Output the [x, y] coordinate of the center of the cell containing the given text.  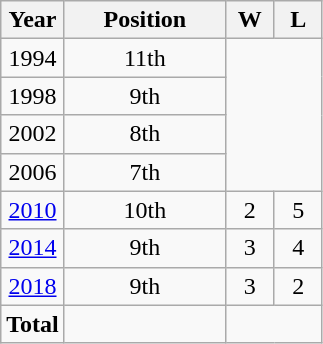
4 [298, 248]
W [250, 20]
2006 [33, 172]
10th [144, 210]
2018 [33, 286]
Year [33, 20]
Position [144, 20]
2002 [33, 134]
7th [144, 172]
1998 [33, 96]
2010 [33, 210]
8th [144, 134]
2014 [33, 248]
L [298, 20]
1994 [33, 58]
11th [144, 58]
5 [298, 210]
Total [33, 324]
